Detect which cell encompasses the target text, then output its (X, Y) center coordinate. 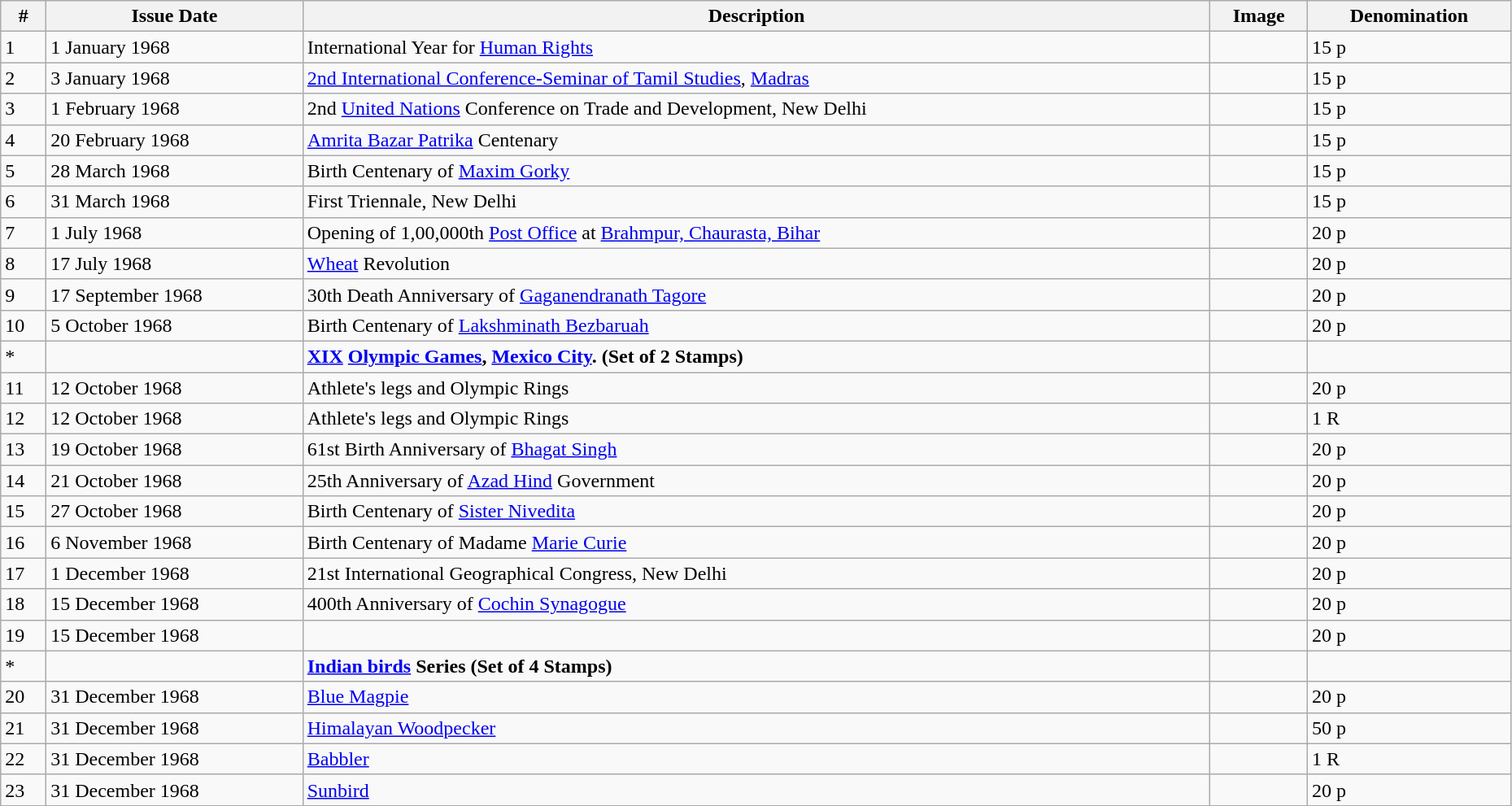
Birth Centenary of Maxim Gorky (756, 171)
21 October 1968 (175, 481)
Birth Centenary of Lakshminath Bezbaruah (756, 325)
31 March 1968 (175, 202)
9 (24, 294)
2nd United Nations Conference on Trade and Development, New Delhi (756, 109)
400th Anniversary of Cochin Synagogue (756, 604)
1 December 1968 (175, 573)
16 (24, 542)
First Triennale, New Delhi (756, 202)
19 (24, 635)
28 March 1968 (175, 171)
11 (24, 388)
13 (24, 450)
Himalayan Woodpecker (756, 728)
7 (24, 233)
27 October 1968 (175, 512)
22 (24, 759)
1 (24, 47)
21 (24, 728)
4 (24, 140)
Sunbird (756, 790)
8 (24, 264)
61st Birth Anniversary of Bhagat Singh (756, 450)
17 September 1968 (175, 294)
6 (24, 202)
# (24, 16)
12 (24, 419)
Description (756, 16)
International Year for Human Rights (756, 47)
14 (24, 481)
23 (24, 790)
1 January 1968 (175, 47)
2 (24, 78)
21st International Geographical Congress, New Delhi (756, 573)
18 (24, 604)
17 July 1968 (175, 264)
Babbler (756, 759)
20 February 1968 (175, 140)
19 October 1968 (175, 450)
10 (24, 325)
Opening of 1,00,000th Post Office at Brahmpur, Chaurasta, Bihar (756, 233)
Indian birds Series (Set of 4 Stamps) (756, 666)
3 January 1968 (175, 78)
1 February 1968 (175, 109)
15 (24, 512)
20 (24, 697)
Issue Date (175, 16)
Birth Centenary of Sister Nivedita (756, 512)
6 November 1968 (175, 542)
5 October 1968 (175, 325)
Birth Centenary of Madame Marie Curie (756, 542)
Image (1259, 16)
XIX Olympic Games, Mexico City. (Set of 2 Stamps) (756, 356)
Blue Magpie (756, 697)
5 (24, 171)
2nd International Conference-Seminar of Tamil Studies, Madras (756, 78)
3 (24, 109)
25th Anniversary of Azad Hind Government (756, 481)
Amrita Bazar Patrika Centenary (756, 140)
Denomination (1410, 16)
50 p (1410, 728)
17 (24, 573)
Wheat Revolution (756, 264)
1 July 1968 (175, 233)
30th Death Anniversary of Gaganendranath Tagore (756, 294)
